Pinpoint the cell where the given text exists, returning its [x, y] midpoint coordinate. 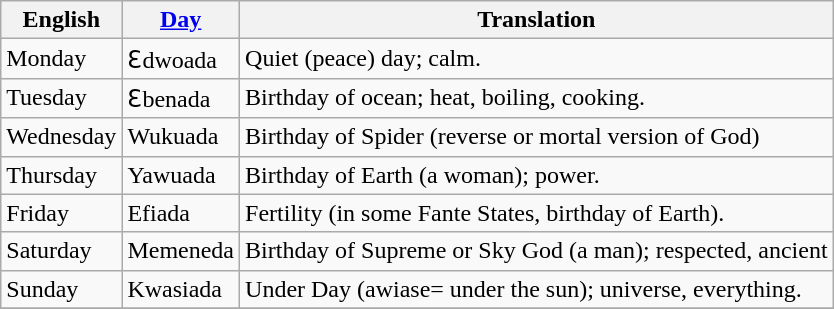
Wukuada [181, 137]
Birthday of Supreme or Sky God (a man); respected, ancient [537, 251]
Efiada [181, 213]
English [62, 20]
Day [181, 20]
Fertility (in some Fante States, birthday of Earth). [537, 213]
Friday [62, 213]
Ɛbenada [181, 98]
Tuesday [62, 98]
Memeneda [181, 251]
Birthday of ocean; heat, boiling, cooking. [537, 98]
Thursday [62, 175]
Kwasiada [181, 289]
Monday [62, 59]
Wednesday [62, 137]
Sunday [62, 289]
Quiet (peace) day; calm. [537, 59]
Ɛdwoada [181, 59]
Saturday [62, 251]
Birthday of Earth (a woman); power. [537, 175]
Birthday of Spider (reverse or mortal version of God) [537, 137]
Under Day (awiase= under the sun); universe, everything. [537, 289]
Yawuada [181, 175]
Translation [537, 20]
